From the cell containing the given text, extract its center point as (x, y) coordinate. 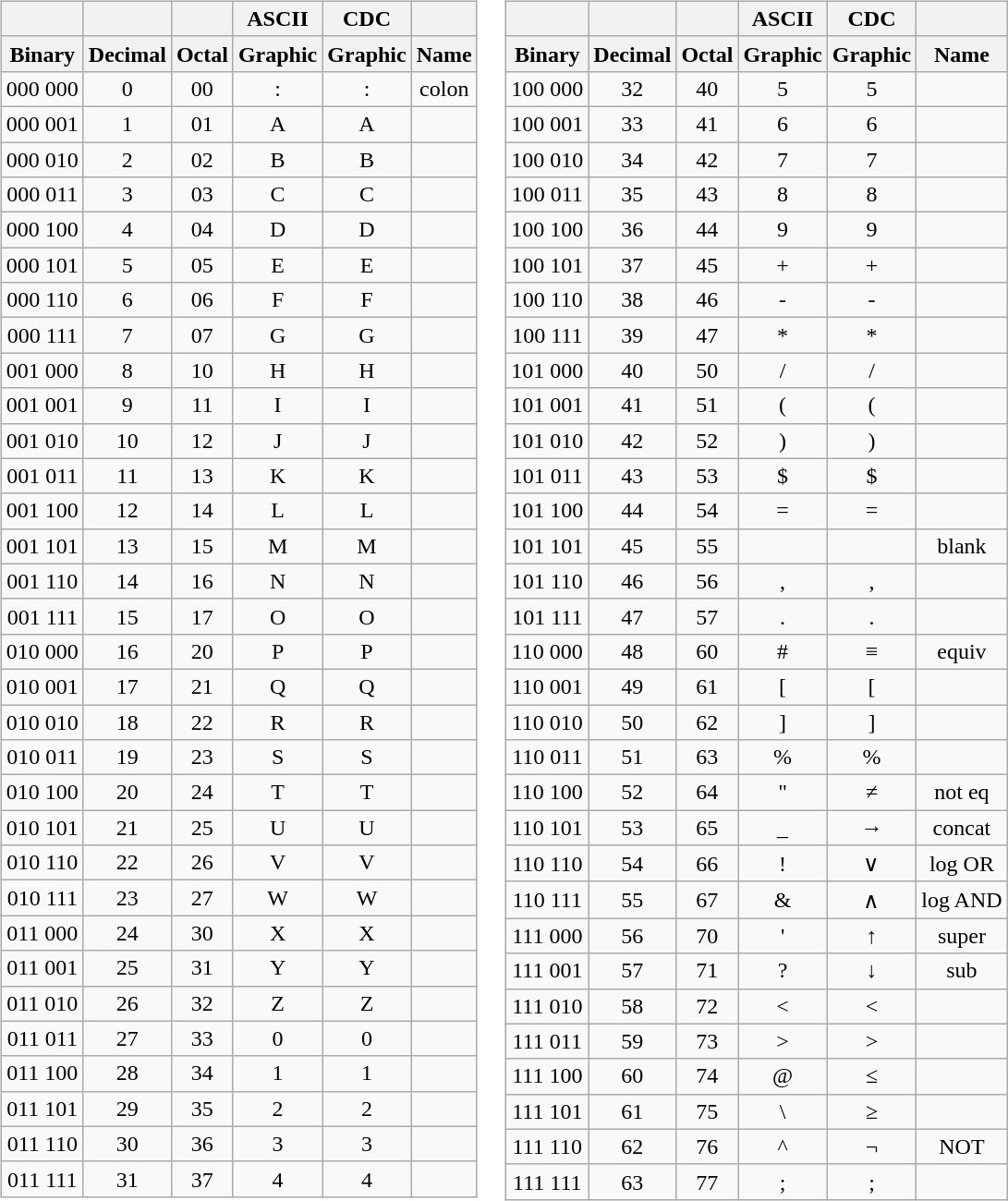
111 010 (547, 1006)
000 101 (43, 265)
log OR (962, 864)
70 (708, 936)
111 101 (547, 1111)
≠ (871, 793)
66 (708, 864)
101 101 (547, 546)
73 (708, 1041)
000 001 (43, 124)
010 101 (43, 828)
39 (632, 335)
& (783, 900)
110 111 (547, 900)
00 (201, 89)
28 (128, 1074)
100 101 (547, 265)
# (783, 651)
001 101 (43, 546)
02 (201, 160)
↓ (871, 971)
000 011 (43, 195)
000 000 (43, 89)
010 010 (43, 722)
38 (632, 300)
101 001 (547, 406)
110 101 (547, 828)
77 (708, 1182)
000 111 (43, 335)
110 001 (547, 686)
001 100 (43, 511)
03 (201, 195)
111 011 (547, 1041)
74 (708, 1076)
¬ (871, 1146)
011 111 (43, 1179)
010 111 (43, 898)
^ (783, 1146)
000 010 (43, 160)
not eq (962, 793)
super (962, 936)
64 (708, 793)
\ (783, 1111)
01 (201, 124)
011 001 (43, 968)
07 (201, 335)
blank (962, 546)
010 100 (43, 793)
71 (708, 971)
≤ (871, 1076)
010 001 (43, 686)
_ (783, 828)
100 000 (547, 89)
18 (128, 722)
011 010 (43, 1003)
≥ (871, 1111)
sub (962, 971)
∨ (871, 864)
101 010 (547, 441)
@ (783, 1076)
19 (128, 758)
05 (201, 265)
000 100 (43, 230)
∧ (871, 900)
? (783, 971)
110 100 (547, 793)
↑ (871, 936)
49 (632, 686)
001 111 (43, 616)
011 101 (43, 1109)
' (783, 936)
equiv (962, 651)
! (783, 864)
001 110 (43, 581)
59 (632, 1041)
≡ (871, 651)
" (783, 793)
110 010 (547, 722)
011 100 (43, 1074)
75 (708, 1111)
48 (632, 651)
04 (201, 230)
010 110 (43, 863)
110 110 (547, 864)
72 (708, 1006)
010 000 (43, 651)
111 000 (547, 936)
001 000 (43, 370)
100 001 (547, 124)
011 110 (43, 1144)
010 011 (43, 758)
concat (962, 828)
000 110 (43, 300)
colon (443, 89)
110 000 (547, 651)
101 111 (547, 616)
29 (128, 1109)
011 000 (43, 933)
76 (708, 1146)
111 100 (547, 1076)
65 (708, 828)
67 (708, 900)
100 100 (547, 230)
58 (632, 1006)
101 000 (547, 370)
011 011 (43, 1038)
111 001 (547, 971)
NOT (962, 1146)
100 010 (547, 160)
111 111 (547, 1182)
100 011 (547, 195)
001 011 (43, 476)
06 (201, 300)
111 110 (547, 1146)
101 011 (547, 476)
101 110 (547, 581)
100 110 (547, 300)
→ (871, 828)
001 001 (43, 406)
110 011 (547, 758)
101 100 (547, 511)
100 111 (547, 335)
log AND (962, 900)
001 010 (43, 441)
